From the cell containing the given text, extract its center point as [x, y] coordinate. 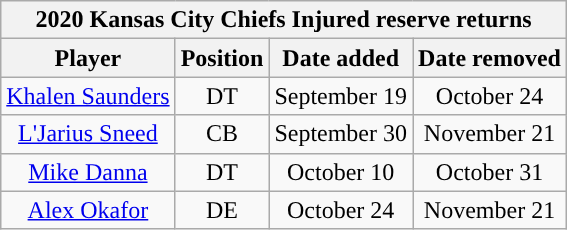
Date added [341, 58]
October 31 [490, 172]
L'Jarius Sneed [88, 134]
Khalen Saunders [88, 96]
Player [88, 58]
CB [222, 134]
DE [222, 210]
Alex Okafor [88, 210]
October 10 [341, 172]
Position [222, 58]
September 19 [341, 96]
September 30 [341, 134]
2020 Kansas City Chiefs Injured reserve returns [284, 20]
Date removed [490, 58]
Mike Danna [88, 172]
